Identify which cell holds the provided text, then report its (X, Y) central coordinate. 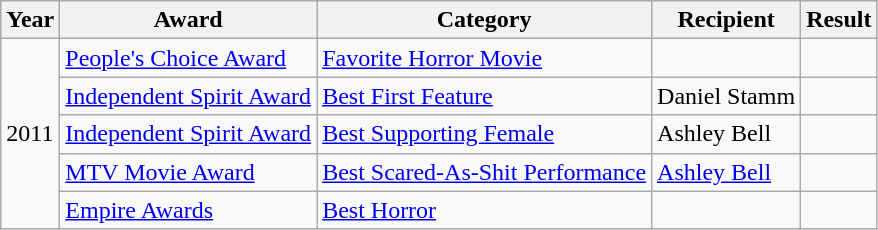
Category (484, 20)
Award (188, 20)
Empire Awards (188, 210)
Daniel Stamm (726, 96)
Result (839, 20)
Best Scared-As-Shit Performance (484, 172)
Best First Feature (484, 96)
Year (30, 20)
Favorite Horror Movie (484, 58)
Best Supporting Female (484, 134)
Best Horror (484, 210)
Recipient (726, 20)
2011 (30, 134)
MTV Movie Award (188, 172)
People's Choice Award (188, 58)
